From the cell containing the given text, extract its center point as [X, Y] coordinate. 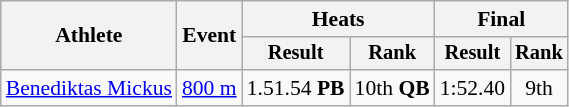
Event [210, 36]
10th QB [392, 88]
Benediktas Mickus [89, 88]
Final [502, 19]
1.51.54 PB [296, 88]
Athlete [89, 36]
Heats [338, 19]
9th [539, 88]
1:52.40 [472, 88]
800 m [210, 88]
